Pinpoint the cell where the given text exists, returning its (x, y) midpoint coordinate. 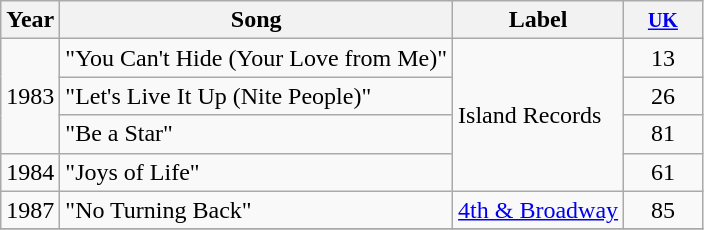
Song (256, 20)
Label (538, 20)
1983 (30, 96)
Island Records (538, 115)
Year (30, 20)
13 (664, 58)
1984 (30, 172)
"Let's Live It Up (Nite People)" (256, 96)
"Be a Star" (256, 134)
4th & Broadway (538, 210)
"You Can't Hide (Your Love from Me)" (256, 58)
85 (664, 210)
26 (664, 96)
UK (664, 20)
"Joys of Life" (256, 172)
81 (664, 134)
1987 (30, 210)
"No Turning Back" (256, 210)
61 (664, 172)
